Detect which cell encompasses the target text, then output its (x, y) center coordinate. 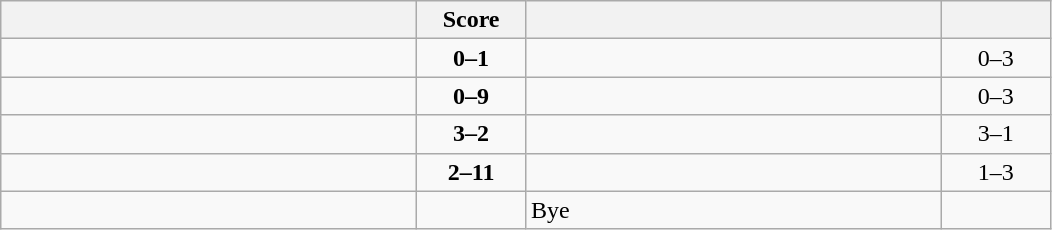
0–1 (472, 58)
1–3 (996, 172)
0–9 (472, 96)
Score (472, 20)
3–2 (472, 134)
2–11 (472, 172)
3–1 (996, 134)
Bye (733, 210)
